From the cell containing the given text, extract its center point as (X, Y) coordinate. 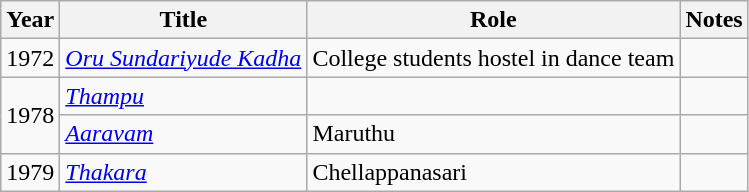
Maruthu (494, 134)
Chellappanasari (494, 172)
Title (184, 20)
Notes (714, 20)
Oru Sundariyude Kadha (184, 58)
1979 (30, 172)
Aaravam (184, 134)
Year (30, 20)
Thakara (184, 172)
1972 (30, 58)
Role (494, 20)
Thampu (184, 96)
1978 (30, 115)
College students hostel in dance team (494, 58)
